Extract the [x, y] coordinate from the center of the cell holding the provided text.  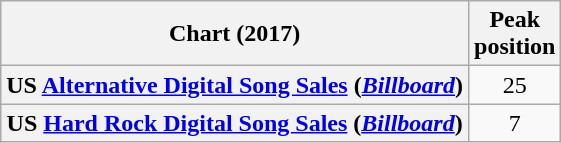
US Alternative Digital Song Sales (Billboard) [235, 85]
Peakposition [515, 34]
US Hard Rock Digital Song Sales (Billboard) [235, 123]
7 [515, 123]
Chart (2017) [235, 34]
25 [515, 85]
